Identify which cell holds the provided text, then report its [x, y] central coordinate. 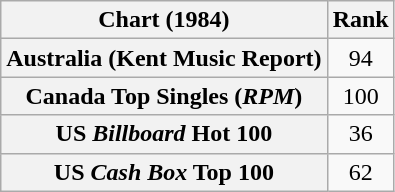
Chart (1984) [164, 20]
US Billboard Hot 100 [164, 134]
US Cash Box Top 100 [164, 172]
62 [360, 172]
94 [360, 58]
Australia (Kent Music Report) [164, 58]
100 [360, 96]
Canada Top Singles (RPM) [164, 96]
Rank [360, 20]
36 [360, 134]
